From the cell containing the given text, extract its center point as (X, Y) coordinate. 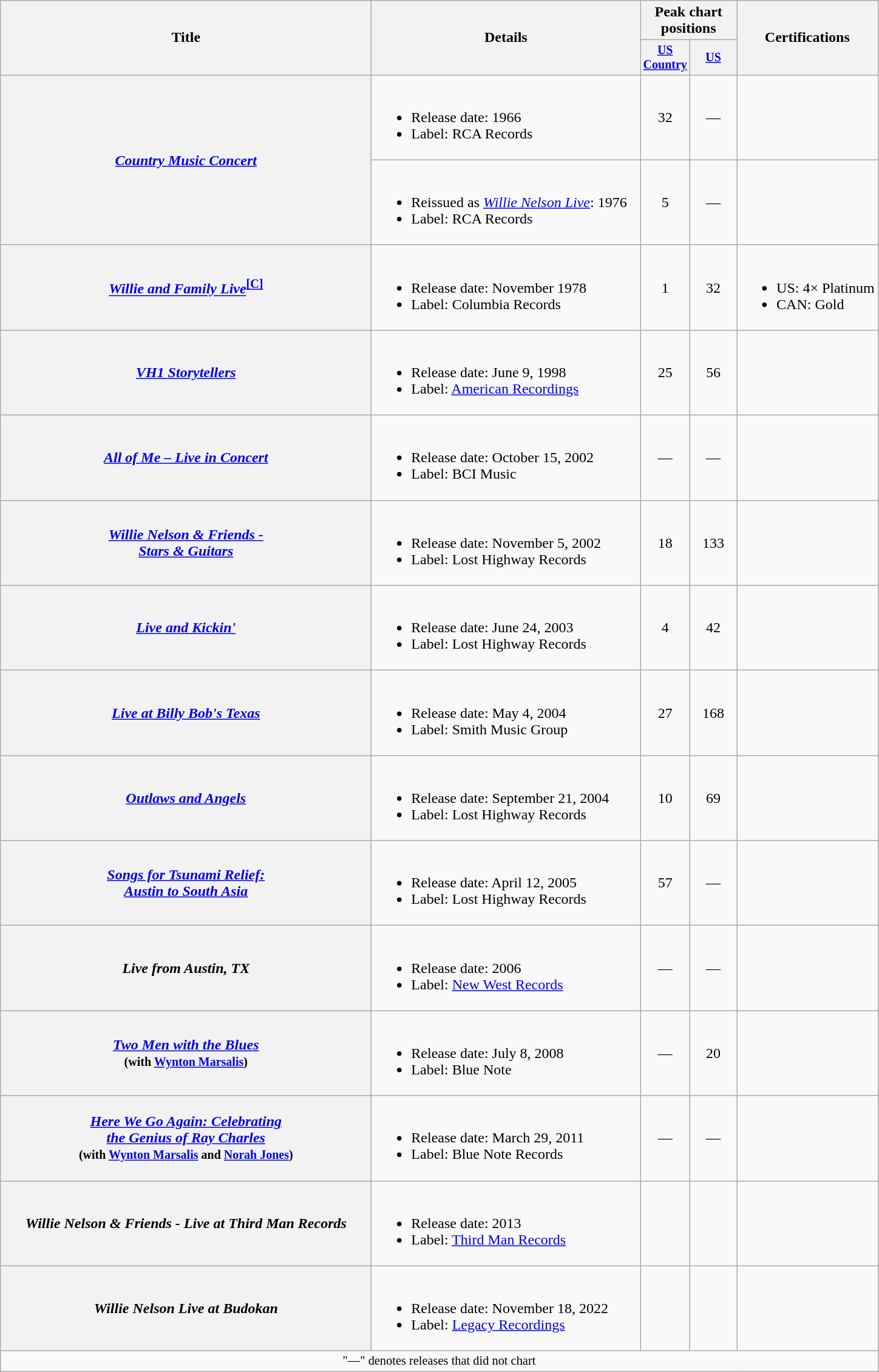
Release date: March 29, 2011Label: Blue Note Records (506, 1138)
US (714, 57)
25 (665, 372)
Willie Nelson & Friends - Live at Third Man Records (186, 1223)
Live at Billy Bob's Texas (186, 713)
Certifications (807, 38)
Release date: November 18, 2022Label: Legacy Recordings (506, 1308)
"—" denotes releases that did not chart (439, 1361)
Release date: 1966Label: RCA Records (506, 117)
1 (665, 287)
Live from Austin, TX (186, 968)
Release date: September 21, 2004Label: Lost Highway Records (506, 798)
Peak chartpositions (688, 21)
Two Men with the Blues(with Wynton Marsalis) (186, 1053)
Release date: November 1978Label: Columbia Records (506, 287)
Release date: 2006Label: New West Records (506, 968)
4 (665, 628)
5 (665, 202)
All of Me – Live in Concert (186, 458)
Release date: June 9, 1998Label: American Recordings (506, 372)
18 (665, 543)
Outlaws and Angels (186, 798)
Release date: June 24, 2003Label: Lost Highway Records (506, 628)
Reissued as Willie Nelson Live: 1976Label: RCA Records (506, 202)
Release date: 2013Label: Third Man Records (506, 1223)
Release date: October 15, 2002Label: BCI Music (506, 458)
168 (714, 713)
Release date: May 4, 2004Label: Smith Music Group (506, 713)
Release date: April 12, 2005Label: Lost Highway Records (506, 883)
57 (665, 883)
Here We Go Again: Celebratingthe Genius of Ray Charles(with Wynton Marsalis and Norah Jones) (186, 1138)
VH1 Storytellers (186, 372)
Willie and Family Live[C] (186, 287)
56 (714, 372)
69 (714, 798)
Details (506, 38)
Country Music Concert (186, 160)
Live and Kickin' (186, 628)
Release date: November 5, 2002Label: Lost Highway Records (506, 543)
US Country (665, 57)
10 (665, 798)
20 (714, 1053)
Release date: July 8, 2008Label: Blue Note (506, 1053)
Title (186, 38)
Songs for Tsunami Relief:Austin to South Asia (186, 883)
Willie Nelson & Friends -Stars & Guitars (186, 543)
US: 4× PlatinumCAN: Gold (807, 287)
133 (714, 543)
Willie Nelson Live at Budokan (186, 1308)
27 (665, 713)
42 (714, 628)
